Scan for the cell matching the given text and deliver its [X, Y] coordinate at center. 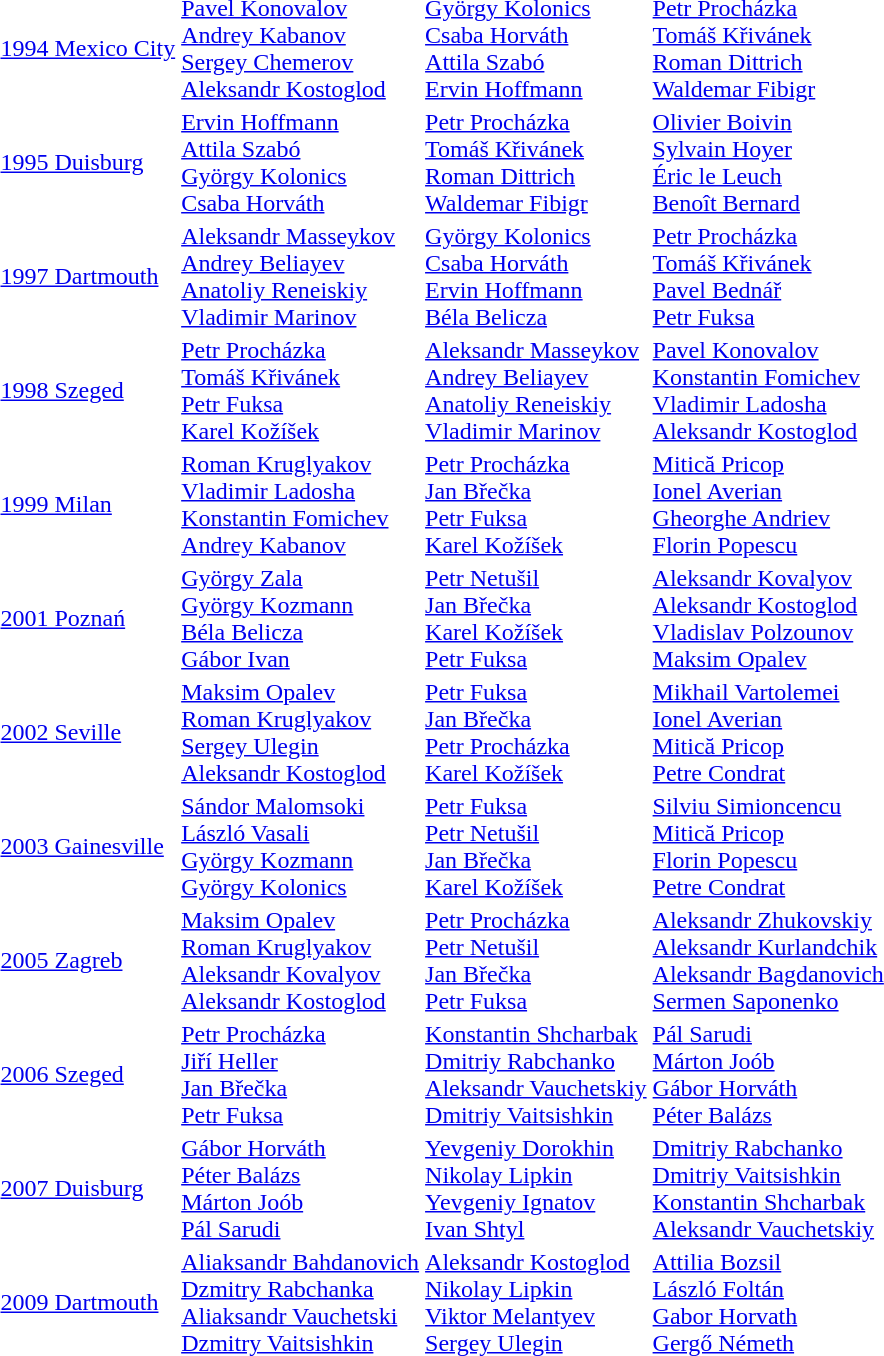
Gábor HorváthPéter BalázsMárton JoóbPál Sarudi [300, 1188]
Petr ProcházkaTomáš KřivánekRoman DittrichWaldemar Fibigr [536, 162]
Yevgeniy DorokhinNikolay LipkinYevgeniy IgnatovIvan Shtyl [536, 1188]
Petr FuksaPetr NetušilJan BřečkaKarel Kožíšek [536, 846]
Ervin HoffmannAttila SzabóGyörgy KolonicsCsaba Horváth [300, 162]
Maksim OpalevRoman KruglyakovAleksandr KovalyovAleksandr Kostoglod [300, 960]
Petr ProcházkaJiří HellerJan BřečkaPetr Fuksa [300, 1074]
Petr ProcházkaTomáš KřivánekPetr FuksaKarel Kožíšek [300, 390]
Roman KruglyakovVladimir LadoshaKonstantin FomichevAndrey Kabanov [300, 504]
Petr NetušilJan BřečkaKarel KožíšekPetr Fuksa [536, 618]
Petr ProcházkaPetr NetušilJan BřečkaPetr Fuksa [536, 960]
György KolonicsCsaba HorváthErvin HoffmannBéla Belicza [536, 276]
Sándor MalomsokiLászló VasaliGyörgy KozmannGyörgy Kolonics [300, 846]
Petr ProcházkaJan BřečkaPetr FuksaKarel Kožíšek [536, 504]
György ZalaGyörgy KozmannBéla BeliczaGábor Ivan [300, 618]
Maksim OpalevRoman KruglyakovSergey UleginAleksandr Kostoglod [300, 732]
Konstantin ShcharbakDmitriy RabchankoAleksandr VauchetskiyDmitriy Vaitsishkin [536, 1074]
Petr FuksaJan BřečkaPetr ProcházkaKarel Kožíšek [536, 732]
